Search for the cell housing the specified text and yield its [X, Y] center coordinate. 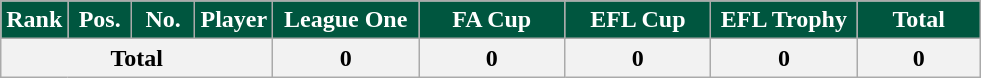
Player [234, 20]
EFL Trophy [784, 20]
Pos. [100, 20]
EFL Cup [638, 20]
FA Cup [492, 20]
Rank [34, 20]
League One [346, 20]
No. [163, 20]
